Pinpoint the cell where the given text exists, returning its (x, y) midpoint coordinate. 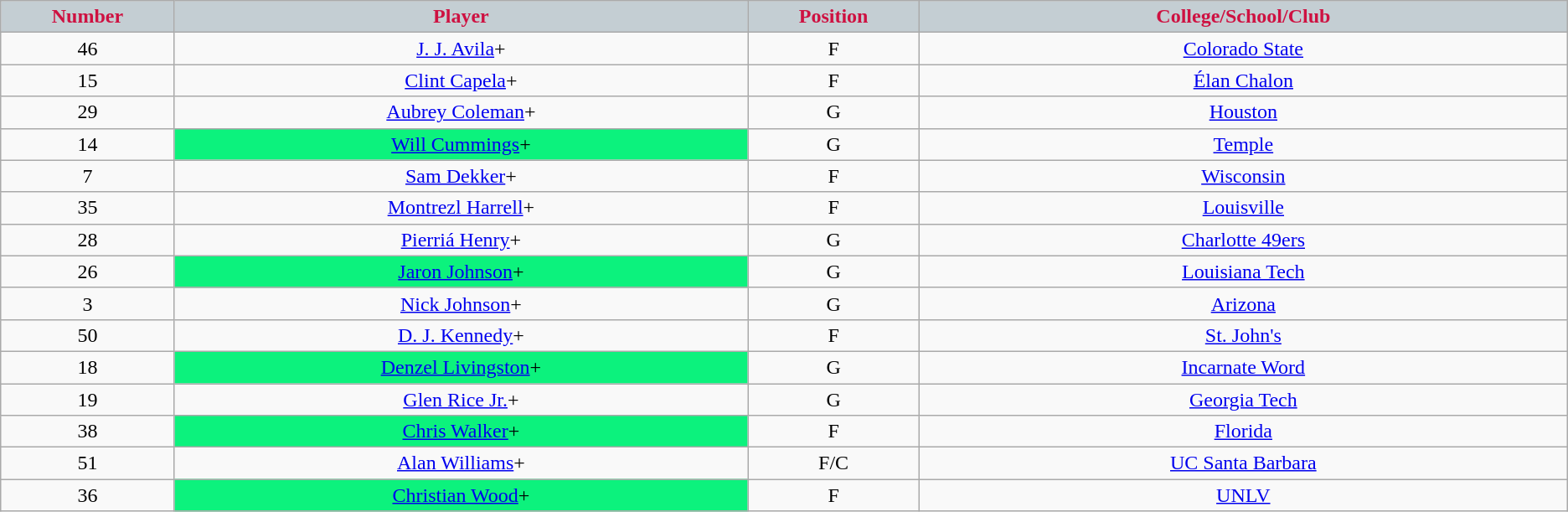
Temple (1243, 144)
51 (87, 463)
Glen Rice Jr.+ (461, 400)
Chris Walker+ (461, 432)
14 (87, 144)
Houston (1243, 112)
Élan Chalon (1243, 80)
18 (87, 367)
46 (87, 49)
28 (87, 240)
St. John's (1243, 335)
UC Santa Barbara (1243, 463)
Jaron Johnson+ (461, 272)
36 (87, 495)
D. J. Kennedy+ (461, 335)
Sam Dekker+ (461, 176)
Florida (1243, 432)
Charlotte 49ers (1243, 240)
Christian Wood+ (461, 495)
Number (87, 17)
Colorado State (1243, 49)
Louisiana Tech (1243, 272)
J. J. Avila+ (461, 49)
F/C (834, 463)
Denzel Livingston+ (461, 367)
UNLV (1243, 495)
Incarnate Word (1243, 367)
26 (87, 272)
Montrezl Harrell+ (461, 208)
Position (834, 17)
Aubrey Coleman+ (461, 112)
College/School/Club (1243, 17)
29 (87, 112)
Player (461, 17)
Pierriá Henry+ (461, 240)
50 (87, 335)
Louisville (1243, 208)
35 (87, 208)
3 (87, 303)
Arizona (1243, 303)
Nick Johnson+ (461, 303)
Wisconsin (1243, 176)
7 (87, 176)
38 (87, 432)
Clint Capela+ (461, 80)
Will Cummings+ (461, 144)
19 (87, 400)
Georgia Tech (1243, 400)
15 (87, 80)
Alan Williams+ (461, 463)
